Provide the (X, Y) coordinate of the cell's center where the given text is located.  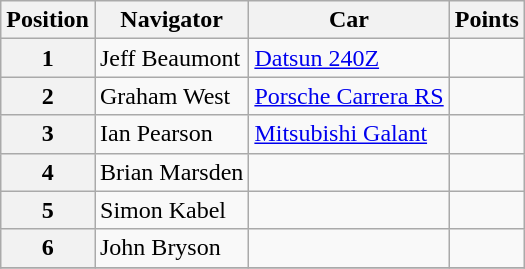
Points (486, 20)
Mitsubishi Galant (349, 134)
Brian Marsden (171, 172)
5 (48, 210)
4 (48, 172)
Car (349, 20)
Ian Pearson (171, 134)
6 (48, 248)
Simon Kabel (171, 210)
Jeff Beaumont (171, 58)
Porsche Carrera RS (349, 96)
Datsun 240Z (349, 58)
3 (48, 134)
John Bryson (171, 248)
1 (48, 58)
Position (48, 20)
Graham West (171, 96)
2 (48, 96)
Navigator (171, 20)
